Find where the given text appears and provide that cell's center as [X, Y] coordinate. 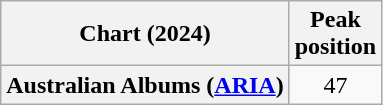
47 [335, 85]
Chart (2024) [145, 34]
Australian Albums (ARIA) [145, 85]
Peakposition [335, 34]
